Search for the cell housing the specified text and yield its [x, y] center coordinate. 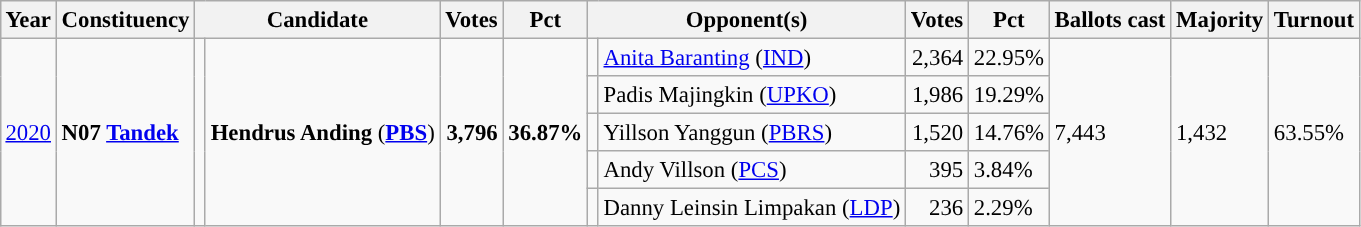
Anita Baranting (IND) [752, 57]
Yillson Yanggun (PBRS) [752, 133]
14.76% [1008, 133]
Candidate [318, 20]
Ballots cast [1110, 20]
Padis Majingkin (UPKO) [752, 95]
236 [938, 208]
3.84% [1008, 170]
Turnout [1314, 20]
Opponent(s) [747, 20]
1,520 [938, 133]
2020 [28, 132]
2.29% [1008, 208]
2,364 [938, 57]
3,796 [472, 132]
N07 Tandek [125, 132]
7,443 [1110, 132]
36.87% [546, 132]
19.29% [1008, 95]
Danny Leinsin Limpakan (LDP) [752, 208]
Andy Villson (PCS) [752, 170]
1,432 [1220, 132]
395 [938, 170]
63.55% [1314, 132]
22.95% [1008, 57]
Majority [1220, 20]
Year [28, 20]
Constituency [125, 20]
1,986 [938, 95]
Hendrus Anding (PBS) [322, 132]
